For the text-containing cell, return its midpoint in [x, y] coordinate format. 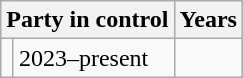
2023–present [94, 58]
Years [208, 20]
Party in control [88, 20]
